From the cell containing the given text, extract its center point as [x, y] coordinate. 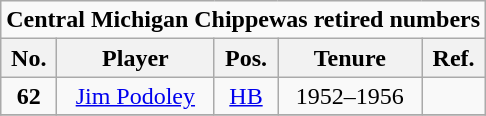
Jim Podoley [136, 96]
No. [29, 58]
1952–1956 [350, 96]
Pos. [246, 58]
Player [136, 58]
Ref. [454, 58]
HB [246, 96]
62 [29, 96]
Tenure [350, 58]
Central Michigan Chippewas retired numbers [244, 20]
